Locate the cell with the specified text and output its (X, Y) center coordinate. 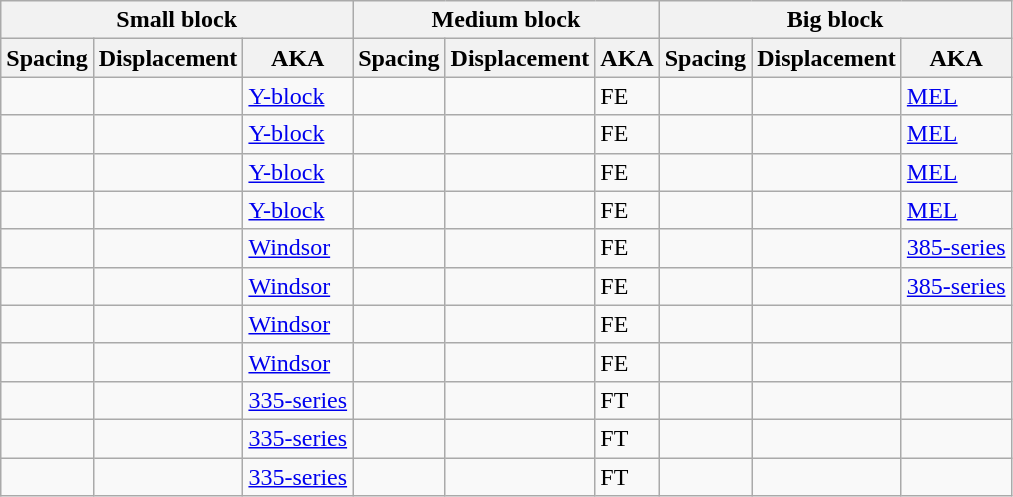
Big block (835, 20)
Medium block (506, 20)
Small block (177, 20)
